Output the [x, y] coordinate of the center of the cell containing the given text.  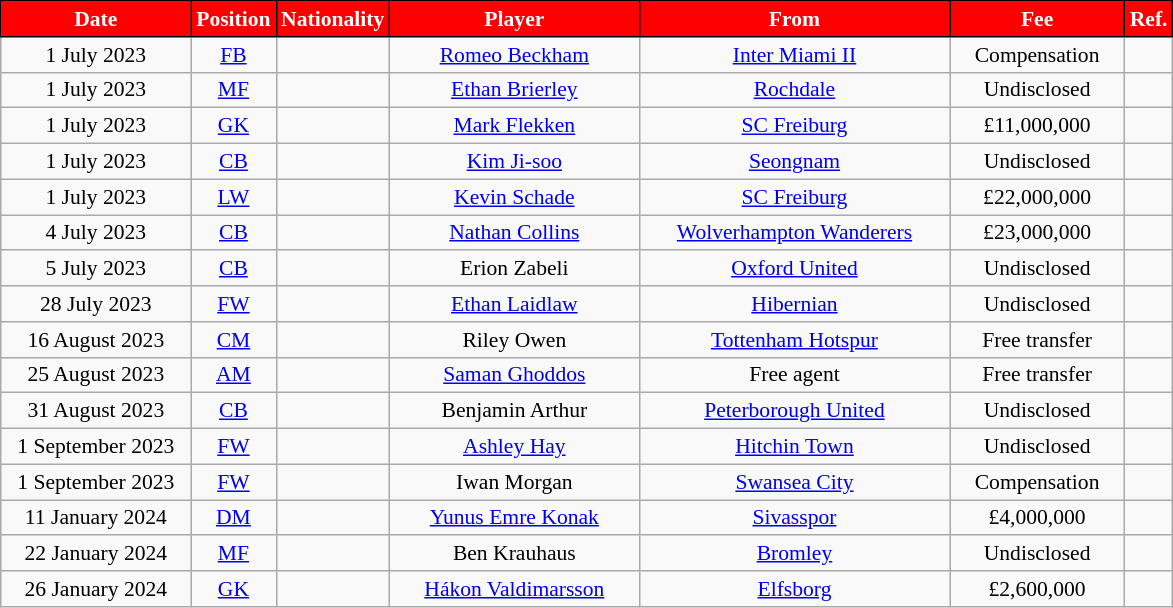
£2,600,000 [1038, 589]
Erion Zabeli [514, 269]
Rochdale [794, 90]
Ben Krauhaus [514, 554]
Tottenham Hotspur [794, 340]
25 August 2023 [96, 375]
Position [234, 19]
Oxford United [794, 269]
Swansea City [794, 482]
Hitchin Town [794, 447]
Kevin Schade [514, 197]
Ethan Brierley [514, 90]
Inter Miami II [794, 55]
31 August 2023 [96, 411]
AM [234, 375]
Hibernian [794, 304]
From [794, 19]
Free agent [794, 375]
FB [234, 55]
Seongnam [794, 162]
£23,000,000 [1038, 233]
11 January 2024 [96, 518]
Iwan Morgan [514, 482]
Kim Ji-soo [514, 162]
Ethan Laidlaw [514, 304]
Fee [1038, 19]
Sivasspor [794, 518]
Wolverhampton Wanderers [794, 233]
Ref. [1149, 19]
22 January 2024 [96, 554]
Elfsborg [794, 589]
CM [234, 340]
26 January 2024 [96, 589]
Nationality [332, 19]
£11,000,000 [1038, 126]
Yunus Emre Konak [514, 518]
Hákon Valdimarsson [514, 589]
Riley Owen [514, 340]
Ashley Hay [514, 447]
LW [234, 197]
Bromley [794, 554]
5 July 2023 [96, 269]
28 July 2023 [96, 304]
Saman Ghoddos [514, 375]
Romeo Beckham [514, 55]
16 August 2023 [96, 340]
Mark Flekken [514, 126]
4 July 2023 [96, 233]
Date [96, 19]
Nathan Collins [514, 233]
Benjamin Arthur [514, 411]
DM [234, 518]
£22,000,000 [1038, 197]
Peterborough United [794, 411]
£4,000,000 [1038, 518]
Player [514, 19]
